From the cell containing the given text, extract its center point as (x, y) coordinate. 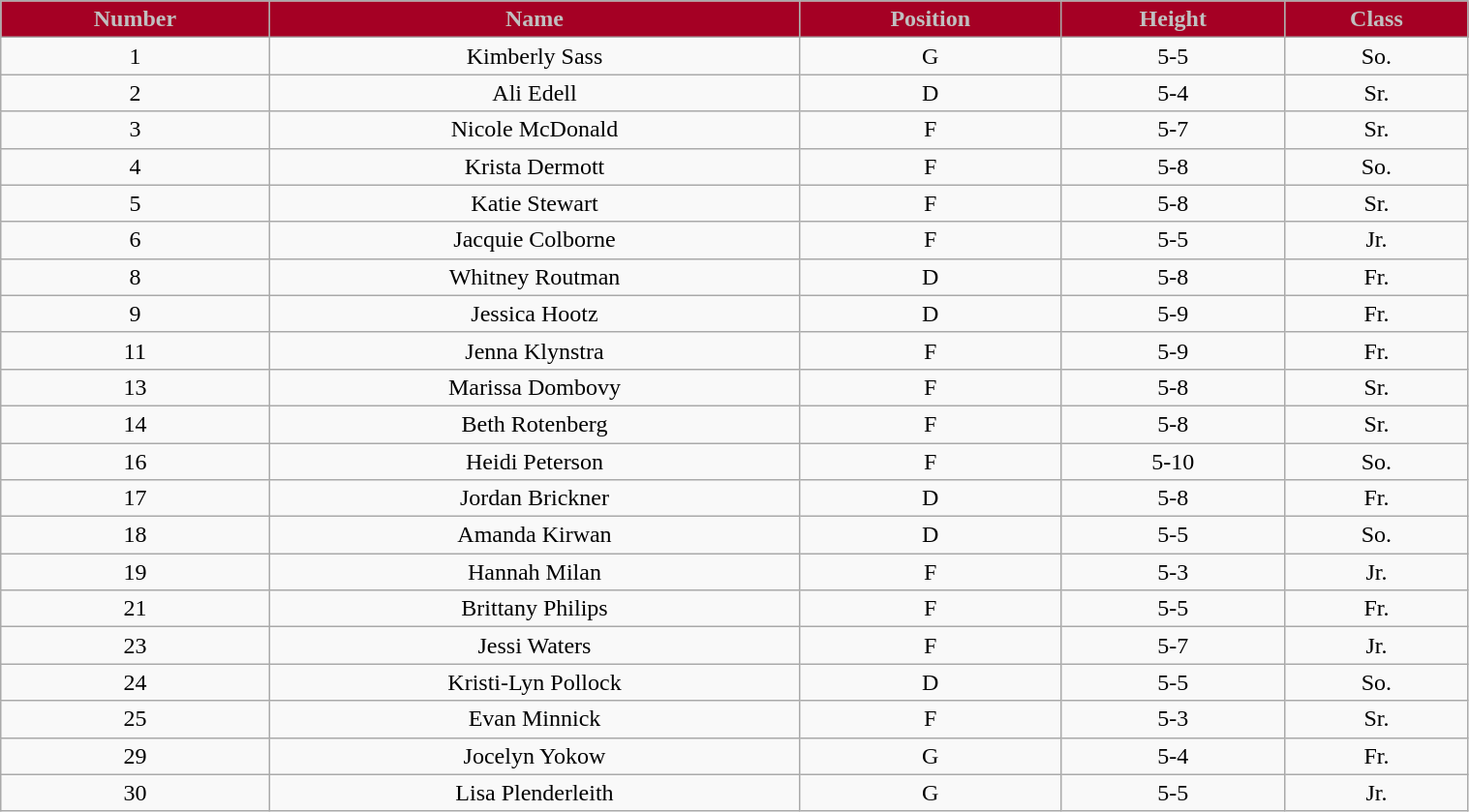
17 (136, 498)
8 (136, 277)
Evan Minnick (535, 719)
25 (136, 719)
11 (136, 350)
19 (136, 572)
Jenna Klynstra (535, 350)
30 (136, 793)
9 (136, 314)
Class (1377, 19)
Krista Dermott (535, 166)
4 (136, 166)
16 (136, 462)
5-10 (1174, 462)
Amanda Kirwan (535, 535)
Beth Rotenberg (535, 424)
13 (136, 387)
Jessica Hootz (535, 314)
Jacquie Colborne (535, 240)
14 (136, 424)
Height (1174, 19)
Position (931, 19)
Jordan Brickner (535, 498)
Marissa Dombovy (535, 387)
3 (136, 130)
Name (535, 19)
Lisa Plenderleith (535, 793)
Kristi-Lyn Pollock (535, 682)
Ali Edell (535, 93)
Nicole McDonald (535, 130)
18 (136, 535)
Whitney Routman (535, 277)
Kimberly Sass (535, 56)
Jocelyn Yokow (535, 756)
21 (136, 609)
Jessi Waters (535, 646)
Hannah Milan (535, 572)
1 (136, 56)
Heidi Peterson (535, 462)
29 (136, 756)
5 (136, 203)
2 (136, 93)
Brittany Philips (535, 609)
24 (136, 682)
6 (136, 240)
Katie Stewart (535, 203)
Number (136, 19)
23 (136, 646)
